Detect which cell encompasses the target text, then output its [X, Y] center coordinate. 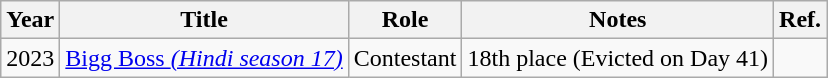
Ref. [800, 20]
18th place (Evicted on Day 41) [618, 58]
Title [204, 20]
Role [405, 20]
Bigg Boss (Hindi season 17) [204, 58]
Contestant [405, 58]
2023 [30, 58]
Notes [618, 20]
Year [30, 20]
